For the text-containing cell, return its midpoint in (x, y) coordinate format. 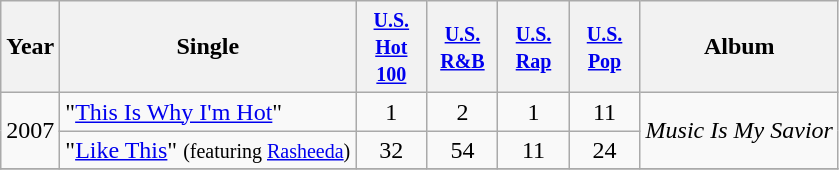
U.S. Hot 100 (392, 47)
"This Is Why I'm Hot" (208, 112)
U.S. Pop (604, 47)
Year (30, 47)
54 (462, 150)
"Like This" (featuring Rasheeda) (208, 150)
24 (604, 150)
Music Is My Savior (739, 131)
2 (462, 112)
Single (208, 47)
2007 (30, 131)
U.S. Rap (534, 47)
32 (392, 150)
Album (739, 47)
U.S. R&B (462, 47)
